Output the [x, y] coordinate of the center of the cell containing the given text.  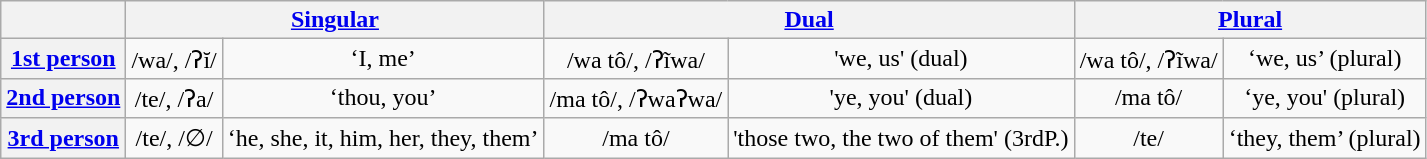
‘thou, you’ [383, 98]
2nd person [64, 98]
/wa/, /ʔĭ/ [174, 59]
Singular [335, 20]
‘he, she, it, him, her, they, them’ [383, 138]
1st person [64, 59]
/te/, /ʔa/ [174, 98]
'we, us' (dual) [901, 59]
/te/, /∅/ [174, 138]
Plural [1250, 20]
‘I, me’ [383, 59]
'those two, the two of them' (3rdP.) [901, 138]
‘they, them’ (plural) [1324, 138]
/ma tô/, /ʔwaʔwa/ [636, 98]
/te/ [1148, 138]
3rd person [64, 138]
'ye, you' (dual) [901, 98]
‘we, us’ (plural) [1324, 59]
‘ye, you' (plural) [1324, 98]
Dual [809, 20]
